Identify which cell holds the provided text, then report its [x, y] central coordinate. 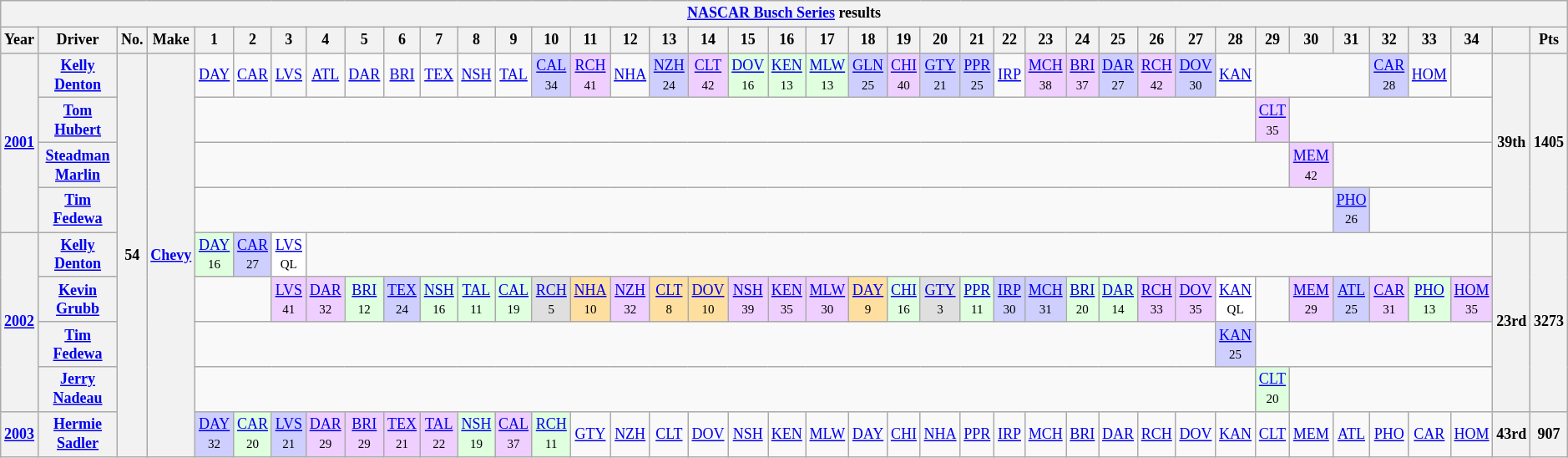
DAR29 [326, 434]
32 [1389, 40]
PPR11 [977, 299]
RCH [1156, 434]
IRP30 [1010, 299]
Pts [1550, 40]
25 [1119, 40]
LVSQL [289, 255]
Hermie Sadler [77, 434]
Chevy [171, 254]
12 [630, 40]
MCH [1045, 434]
CHI40 [904, 75]
Jerry Nadeau [77, 389]
23 [1045, 40]
33 [1429, 40]
NSH16 [439, 299]
34 [1471, 40]
39th [1511, 142]
KAN25 [1236, 344]
NZH24 [669, 75]
CAR31 [1389, 299]
MEM42 [1311, 165]
10 [551, 40]
KANQL [1236, 299]
ATL25 [1351, 299]
KEN35 [787, 299]
CAL34 [551, 75]
DAY32 [215, 434]
RCH42 [1156, 75]
DOV35 [1196, 299]
22 [1010, 40]
NHA10 [590, 299]
9 [514, 40]
PPR [977, 434]
MEM [1311, 434]
MLW13 [827, 75]
DAR27 [1119, 75]
CLT35 [1272, 120]
Tom Hubert [77, 120]
8 [476, 40]
CLT42 [708, 75]
7 [439, 40]
GTY3 [940, 299]
20 [940, 40]
1 [215, 40]
24 [1082, 40]
LVS41 [289, 299]
54 [132, 254]
Year [20, 40]
MLW30 [827, 299]
21 [977, 40]
23rd [1511, 323]
CAR27 [253, 255]
27 [1196, 40]
CHI16 [904, 299]
MCH31 [1045, 299]
RCH41 [590, 75]
GTY21 [940, 75]
16 [787, 40]
NSH19 [476, 434]
CAL37 [514, 434]
5 [364, 40]
15 [748, 40]
CLT8 [669, 299]
RCH33 [1156, 299]
29 [1272, 40]
2002 [20, 323]
PHO13 [1429, 299]
DAY9 [868, 299]
TEX24 [402, 299]
DOV10 [708, 299]
4 [326, 40]
No. [132, 40]
30 [1311, 40]
CAR28 [1389, 75]
GTY [590, 434]
DOV30 [1196, 75]
43rd [1511, 434]
PHO [1389, 434]
26 [1156, 40]
DAY16 [215, 255]
CAR20 [253, 434]
TEX21 [402, 434]
Make [171, 40]
11 [590, 40]
RCH5 [551, 299]
NSH39 [748, 299]
19 [904, 40]
TEX [439, 75]
BRI12 [364, 299]
MCH38 [1045, 75]
NASCAR Busch Series results [784, 13]
3273 [1550, 323]
KEN [787, 434]
2 [253, 40]
CAL19 [514, 299]
18 [868, 40]
KEN13 [787, 75]
RCH11 [551, 434]
LVS21 [289, 434]
GLN25 [868, 75]
28 [1236, 40]
13 [669, 40]
BRI20 [1082, 299]
3 [289, 40]
MLW [827, 434]
DAR14 [1119, 299]
LVS [289, 75]
6 [402, 40]
2001 [20, 142]
17 [827, 40]
NZH [630, 434]
2003 [20, 434]
907 [1550, 434]
PHO26 [1351, 210]
TAL11 [476, 299]
DOV16 [748, 75]
Driver [77, 40]
Kevin Grubb [77, 299]
TAL22 [439, 434]
31 [1351, 40]
DAR32 [326, 299]
BRI37 [1082, 75]
14 [708, 40]
PPR25 [977, 75]
1405 [1550, 142]
HOM35 [1471, 299]
Steadman Marlin [77, 165]
NZH32 [630, 299]
BRI29 [364, 434]
CHI [904, 434]
TAL [514, 75]
MEM29 [1311, 299]
CLT20 [1272, 389]
